From the cell containing the given text, extract its center point as (X, Y) coordinate. 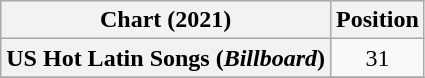
31 (378, 58)
Chart (2021) (166, 20)
Position (378, 20)
US Hot Latin Songs (Billboard) (166, 58)
